Detect which cell encompasses the target text, then output its (X, Y) center coordinate. 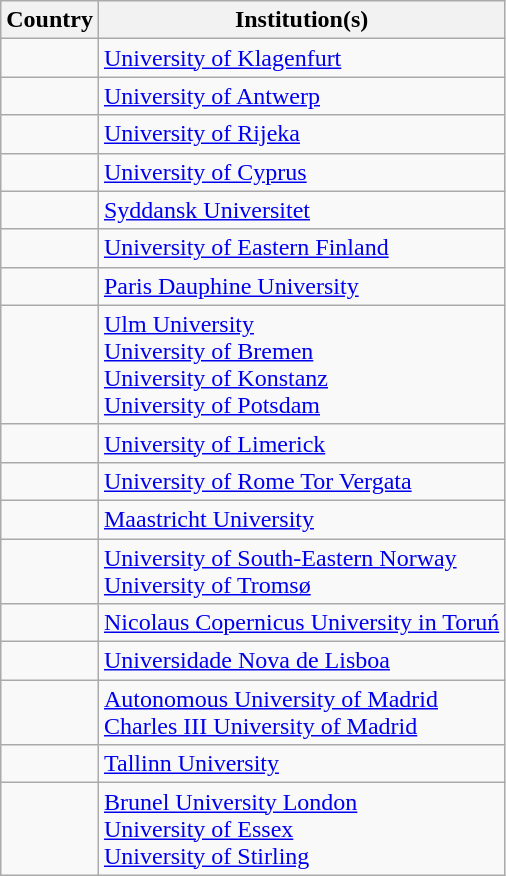
University of Cyprus (301, 172)
Institution(s) (301, 20)
Country (50, 20)
Universidade Nova de Lisboa (301, 661)
Brunel University LondonUniversity of EssexUniversity of Stirling (301, 829)
Paris Dauphine University (301, 286)
University of Limerick (301, 443)
University of Eastern Finland (301, 248)
Maastricht University (301, 519)
Syddansk Universitet (301, 210)
University of Rome Tor Vergata (301, 481)
Ulm UniversityUniversity of BremenUniversity of KonstanzUniversity of Potsdam (301, 364)
Nicolaus Copernicus University in Toruń (301, 623)
University of South-Eastern NorwayUniversity of Tromsø (301, 570)
Tallinn University (301, 764)
University of Rijeka (301, 134)
University of Antwerp (301, 96)
Autonomous University of MadridCharles III University of Madrid (301, 712)
University of Klagenfurt (301, 58)
